For the text-containing cell, return its midpoint in [x, y] coordinate format. 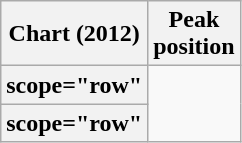
Chart (2012) [74, 34]
Peakposition [194, 34]
